From the cell containing the given text, extract its center point as (X, Y) coordinate. 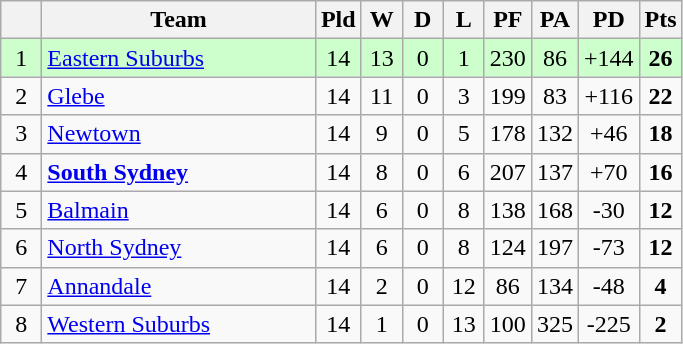
26 (660, 58)
L (464, 20)
230 (508, 58)
138 (508, 210)
-30 (608, 210)
16 (660, 172)
PA (554, 20)
100 (508, 324)
-225 (608, 324)
PF (508, 20)
178 (508, 134)
D (422, 20)
11 (382, 96)
132 (554, 134)
124 (508, 248)
22 (660, 96)
Pld (338, 20)
7 (22, 286)
207 (508, 172)
134 (554, 286)
+70 (608, 172)
Balmain (179, 210)
9 (382, 134)
199 (508, 96)
-48 (608, 286)
Western Suburbs (179, 324)
Team (179, 20)
+144 (608, 58)
Glebe (179, 96)
+46 (608, 134)
W (382, 20)
137 (554, 172)
168 (554, 210)
325 (554, 324)
Eastern Suburbs (179, 58)
PD (608, 20)
Annandale (179, 286)
Pts (660, 20)
-73 (608, 248)
197 (554, 248)
North Sydney (179, 248)
Newtown (179, 134)
+116 (608, 96)
South Sydney (179, 172)
83 (554, 96)
18 (660, 134)
